Search for the cell housing the specified text and yield its [X, Y] center coordinate. 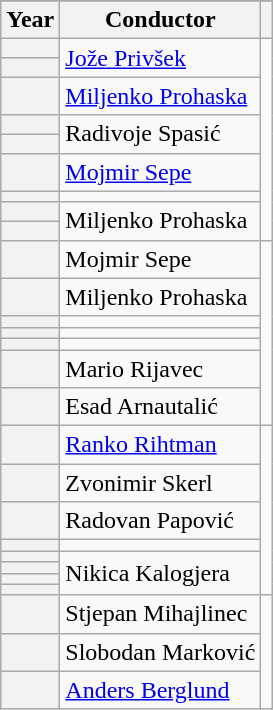
Esad Arnautalić [160, 407]
Zvonimir Skerl [160, 483]
Radivoje Spasić [160, 134]
Stjepan Mihajlinec [160, 614]
Nikica Kalogjera [160, 573]
Slobodan Marković [160, 652]
Year [30, 20]
Jože Privšek [160, 58]
Radovan Papović [160, 521]
Mario Rijavec [160, 369]
Anders Berglund [160, 690]
Ranko Rihtman [160, 445]
Conductor [160, 20]
